For the text-containing cell, return its midpoint in (x, y) coordinate format. 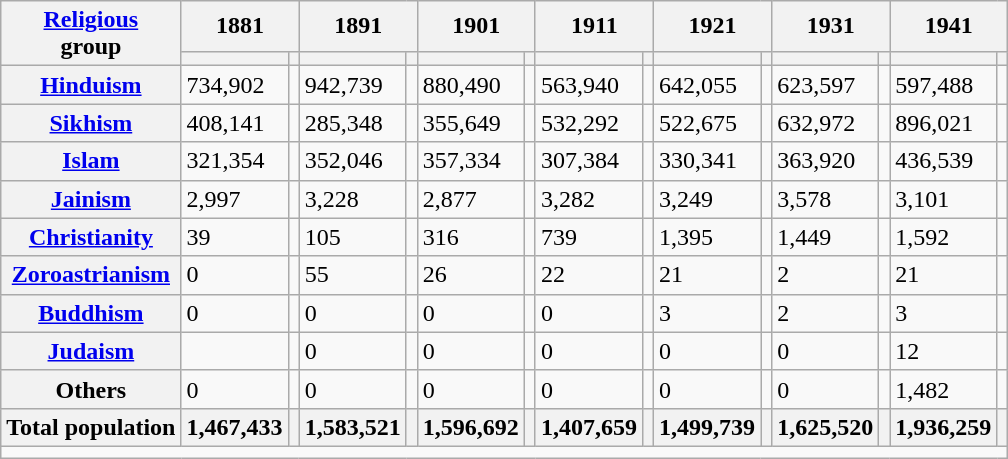
739 (588, 237)
330,341 (708, 161)
942,739 (352, 85)
316 (470, 237)
39 (234, 237)
563,940 (588, 85)
1,482 (944, 389)
Others (91, 389)
55 (352, 275)
Christianity (91, 237)
522,675 (708, 123)
2,877 (470, 199)
Religiousgroup (91, 34)
1921 (713, 26)
896,021 (944, 123)
357,334 (470, 161)
1,592 (944, 237)
532,292 (588, 123)
355,649 (470, 123)
363,920 (826, 161)
642,055 (708, 85)
3,228 (352, 199)
1,449 (826, 237)
285,348 (352, 123)
1891 (358, 26)
1,583,521 (352, 427)
632,972 (826, 123)
880,490 (470, 85)
1,936,259 (944, 427)
1941 (949, 26)
1881 (240, 26)
321,354 (234, 161)
1,407,659 (588, 427)
1,467,433 (234, 427)
352,046 (352, 161)
1,596,692 (470, 427)
22 (588, 275)
734,902 (234, 85)
1,625,520 (826, 427)
Judaism (91, 351)
3,282 (588, 199)
597,488 (944, 85)
Hinduism (91, 85)
Sikhism (91, 123)
1931 (831, 26)
Zoroastrianism (91, 275)
307,384 (588, 161)
Buddhism (91, 313)
Islam (91, 161)
26 (470, 275)
1,395 (708, 237)
436,539 (944, 161)
Total population (91, 427)
3,578 (826, 199)
623,597 (826, 85)
1,499,739 (708, 427)
2,997 (234, 199)
1911 (594, 26)
3,101 (944, 199)
105 (352, 237)
1901 (476, 26)
408,141 (234, 123)
Jainism (91, 199)
3,249 (708, 199)
12 (944, 351)
